Determine the (x, y) coordinate at the center of the cell enclosing the given text.  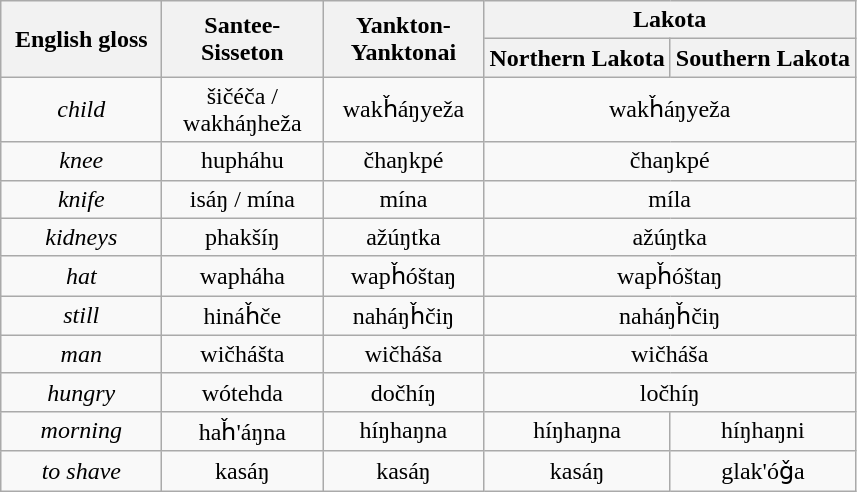
to shave (82, 471)
glak'óǧa (762, 471)
wičhášta (242, 354)
isáŋ / mína (242, 199)
hungry (82, 392)
wapháha (242, 276)
Santee-Sisseton (242, 39)
knife (82, 199)
kidneys (82, 237)
phakšíŋ (242, 237)
Northern Lakota (577, 58)
child (82, 110)
Southern Lakota (762, 58)
wótehda (242, 392)
šičéča / wakháŋheža (242, 110)
hat (82, 276)
haȟ'áŋna (242, 431)
míla (670, 199)
Yankton-Yanktonai (404, 39)
Lakota (670, 20)
híŋhaŋni (762, 431)
hupháhu (242, 161)
mína (404, 199)
still (82, 316)
ločhíŋ (670, 392)
morning (82, 431)
English gloss (82, 39)
hináȟče (242, 316)
knee (82, 161)
dočhíŋ (404, 392)
man (82, 354)
